Capture the cell that displays the provided text and extract its [X, Y] central coordinate. 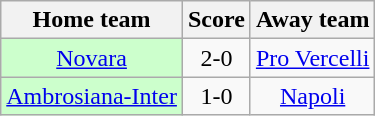
Novara [92, 58]
1-0 [216, 96]
Ambrosiana-Inter [92, 96]
2-0 [216, 58]
Napoli [312, 96]
Pro Vercelli [312, 58]
Away team [312, 20]
Home team [92, 20]
Score [216, 20]
